Extract the [X, Y] coordinate from the center of the cell holding the provided text.  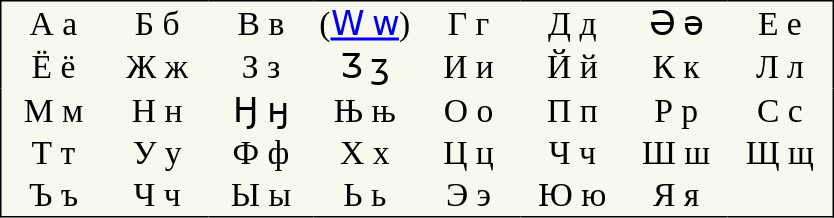
Ә ә [676, 23]
Ж ж [157, 67]
Ӡ ӡ [365, 67]
И и [469, 67]
М м [54, 110]
Ф ф [261, 153]
Е е [780, 23]
Б б [157, 23]
У у [157, 153]
Н н [157, 110]
В в [261, 23]
Ю ю [572, 196]
А а [54, 23]
Р р [676, 110]
Т т [54, 153]
З з [261, 67]
Ӈ ӈ [261, 110]
Ы ы [261, 196]
Г г [469, 23]
Ъ ъ [54, 196]
Ш ш [676, 153]
К к [676, 67]
Я я [676, 196]
Щ щ [780, 153]
Ё ё [54, 67]
Э э [469, 196]
П п [572, 110]
О о [469, 110]
С с [780, 110]
Л л [780, 67]
(Ԝ ԝ) [365, 23]
Ц ц [469, 153]
Њ њ [365, 110]
Й й [572, 67]
Д д [572, 23]
Ь ь [365, 196]
Х х [365, 153]
